Search for the cell housing the specified text and yield its [x, y] center coordinate. 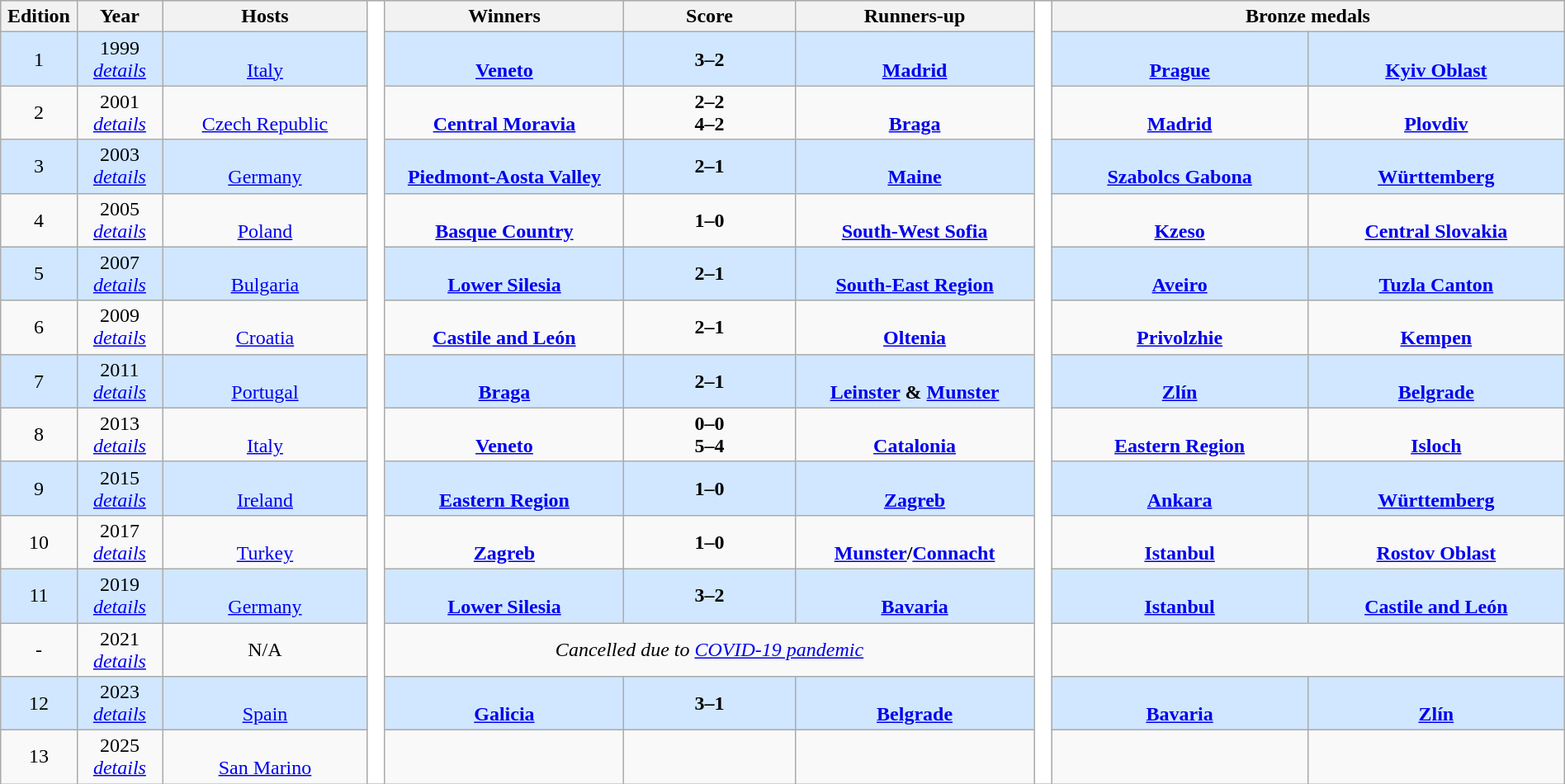
2–24–2 [710, 112]
2005details [120, 220]
2003details [120, 167]
Edition [39, 17]
San Marino [266, 758]
Croatia [266, 327]
6 [39, 327]
Bronze medals [1307, 17]
4 [39, 220]
Aveiro [1180, 274]
2019details [120, 596]
Galicia [504, 703]
Ireland [266, 489]
Spain [266, 703]
N/A [266, 649]
7 [39, 381]
Turkey [266, 541]
Bulgaria [266, 274]
Plovdiv [1436, 112]
Piedmont-Aosta Valley [504, 167]
Score [710, 17]
11 [39, 596]
2007details [120, 274]
9 [39, 489]
Maine [915, 167]
Tuzla Canton [1436, 274]
3–1 [710, 703]
Year [120, 17]
2015details [120, 489]
1 [39, 59]
Runners-up [915, 17]
Prague [1180, 59]
2011details [120, 381]
Portugal [266, 381]
2025details [120, 758]
13 [39, 758]
Rostov Oblast [1436, 541]
Central Slovakia [1436, 220]
2 [39, 112]
Ankara [1180, 489]
Hosts [266, 17]
Czech Republic [266, 112]
2017details [120, 541]
10 [39, 541]
Leinster & Munster [915, 381]
1999details [120, 59]
Isloch [1436, 434]
Central Moravia [504, 112]
2013details [120, 434]
5 [39, 274]
12 [39, 703]
Basque Country [504, 220]
- [39, 649]
Kyiv Oblast [1436, 59]
8 [39, 434]
Kzeso [1180, 220]
2009details [120, 327]
2001details [120, 112]
Catalonia [915, 434]
2021details [120, 649]
Oltenia [915, 327]
2023details [120, 703]
0–05–4 [710, 434]
Szabolcs Gabona [1180, 167]
Munster/Connacht [915, 541]
Winners [504, 17]
Privolzhie [1180, 327]
Kempen [1436, 327]
South-East Region [915, 274]
Poland [266, 220]
Cancelled due to COVID-19 pandemic [710, 649]
3 [39, 167]
South-West Sofia [915, 220]
